Identify which cell holds the provided text, then report its (X, Y) central coordinate. 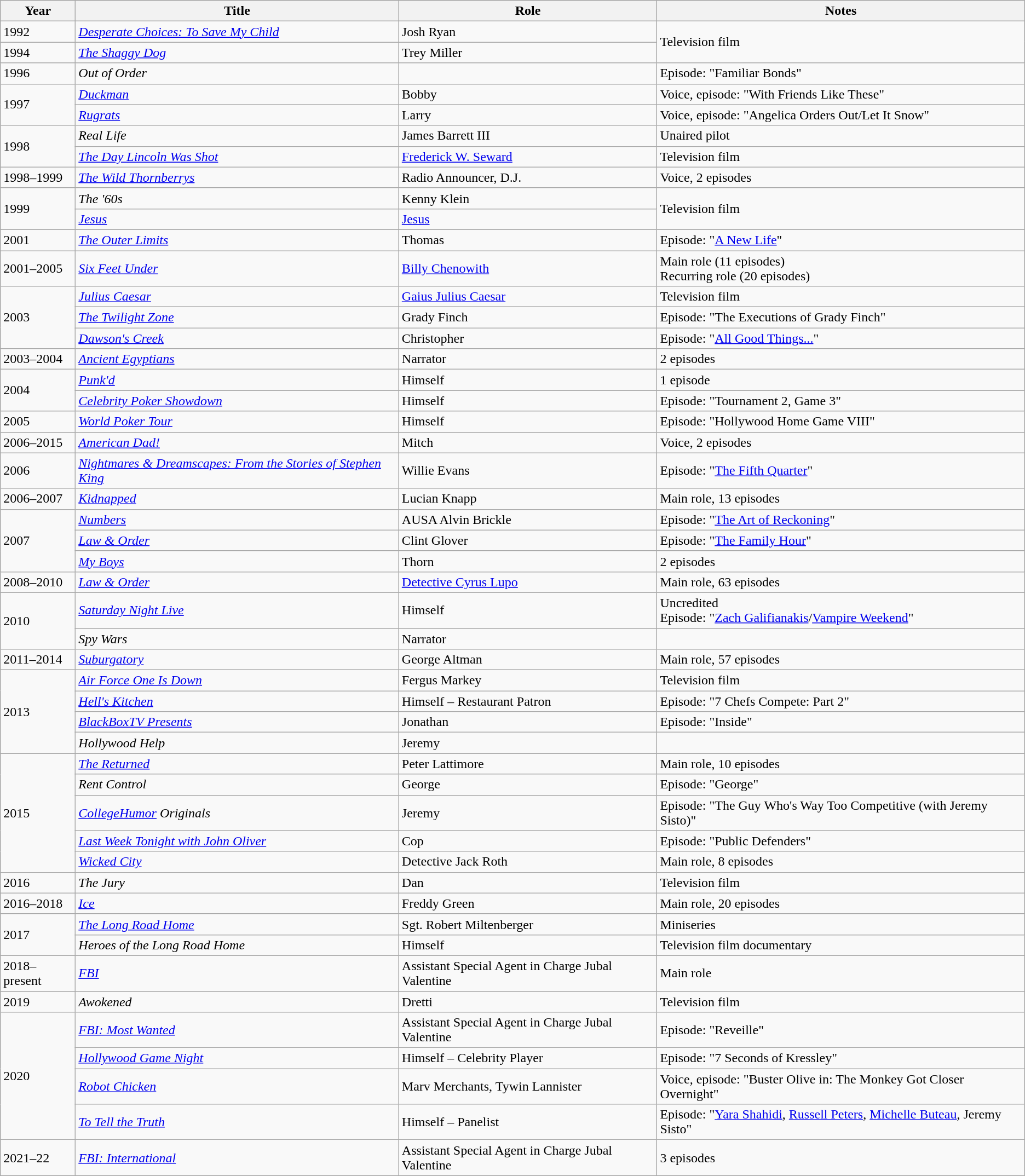
Main role, 57 episodes (841, 660)
Role (528, 11)
3 episodes (841, 1157)
Episode: "Yara Shahidi, Russell Peters, Michelle Buteau, Jeremy Sisto" (841, 1122)
FBI: International (238, 1157)
Julius Caesar (238, 297)
Willie Evans (528, 471)
The Long Road Home (238, 924)
Episode: "Tournament 2, Game 3" (841, 401)
1998 (38, 146)
Episode: "George" (841, 785)
2006–2007 (38, 499)
Wicked City (238, 862)
Awokened (238, 1001)
Voice, episode: "With Friends Like These" (841, 94)
Kenny Klein (528, 198)
Christopher (528, 338)
The Outer Limits (238, 240)
2004 (38, 390)
Main role (11 episodes) Recurring role (20 episodes) (841, 268)
Rent Control (238, 785)
2006–2015 (38, 442)
Real Life (238, 136)
Detective Jack Roth (528, 862)
2006 (38, 471)
1999 (38, 209)
2003–2004 (38, 359)
Dretti (528, 1001)
Nightmares & Dreamscapes: From the Stories of Stephen King (238, 471)
The Twilight Zone (238, 318)
1994 (38, 53)
Episode: "All Good Things..." (841, 338)
1992 (38, 32)
Episode: "The Fifth Quarter" (841, 471)
Out of Order (238, 73)
Ice (238, 903)
Last Week Tonight with John Oliver (238, 841)
Lucian Knapp (528, 499)
Episode: "Inside" (841, 722)
Marv Merchants, Tywin Lannister (528, 1086)
The '60s (238, 198)
2019 (38, 1001)
To Tell the Truth (238, 1122)
The Day Lincoln Was Shot (238, 157)
Billy Chenowith (528, 268)
Hollywood Help (238, 743)
Episode: "A New Life" (841, 240)
Punk'd (238, 380)
FBI (238, 973)
Episode: "The Art of Reckoning" (841, 520)
Heroes of the Long Road Home (238, 945)
Dawson's Creek (238, 338)
Main role, 8 episodes (841, 862)
Grady Finch (528, 318)
Main role (841, 973)
CollegeHumor Originals (238, 812)
Saturday Night Live (238, 610)
Peter Lattimore (528, 764)
Hell's Kitchen (238, 701)
Six Feet Under (238, 268)
Larry (528, 115)
Episode: "Public Defenders" (841, 841)
1996 (38, 73)
2010 (38, 621)
2016 (38, 883)
James Barrett III (528, 136)
1998–1999 (38, 177)
Rugrats (238, 115)
World Poker Tour (238, 422)
The Wild Thornberrys (238, 177)
Episode: "Familiar Bonds" (841, 73)
2008–2010 (38, 582)
Gaius Julius Caesar (528, 297)
2017 (38, 935)
American Dad! (238, 442)
2015 (38, 812)
Celebrity Poker Showdown (238, 401)
Dan (528, 883)
1997 (38, 105)
Ancient Egyptians (238, 359)
2005 (38, 422)
Mitch (528, 442)
Episode: "Hollywood Home Game VIII" (841, 422)
UncreditedEpisode: "Zach Galifianakis/Vampire Weekend" (841, 610)
Episode: "7 Chefs Compete: Part 2" (841, 701)
George (528, 785)
Main role, 20 episodes (841, 903)
Main role, 10 episodes (841, 764)
2001 (38, 240)
Air Force One Is Down (238, 681)
Robot Chicken (238, 1086)
The Returned (238, 764)
Himself – Celebrity Player (528, 1058)
Television film documentary (841, 945)
Numbers (238, 520)
1 episode (841, 380)
Episode: "The Executions of Grady Finch" (841, 318)
2018–present (38, 973)
2013 (38, 712)
Kidnapped (238, 499)
FBI: Most Wanted (238, 1030)
Himself – Panelist (528, 1122)
Desperate Choices: To Save My Child (238, 32)
The Shaggy Dog (238, 53)
2007 (38, 540)
BlackBoxTV Presents (238, 722)
Title (238, 11)
Cop (528, 841)
Hollywood Game Night (238, 1058)
Voice, episode: "Angelica Orders Out/Let It Snow" (841, 115)
George Altman (528, 660)
2011–2014 (38, 660)
AUSA Alvin Brickle (528, 520)
Notes (841, 11)
Sgt. Robert Miltenberger (528, 924)
Episode: "The Guy Who's Way Too Competitive (with Jeremy Sisto)" (841, 812)
Fergus Markey (528, 681)
Himself – Restaurant Patron (528, 701)
Year (38, 11)
Thorn (528, 561)
Thomas (528, 240)
Episode: "7 Seconds of Kressley" (841, 1058)
Freddy Green (528, 903)
Duckman (238, 94)
2021–22 (38, 1157)
Josh Ryan (528, 32)
Clint Glover (528, 540)
2003 (38, 318)
Main role, 13 episodes (841, 499)
Unaired pilot (841, 136)
Miniseries (841, 924)
Jonathan (528, 722)
Suburgatory (238, 660)
2001–2005 (38, 268)
Bobby (528, 94)
Detective Cyrus Lupo (528, 582)
Spy Wars (238, 639)
Episode: "Reveille" (841, 1030)
The Jury (238, 883)
Main role, 63 episodes (841, 582)
2016–2018 (38, 903)
My Boys (238, 561)
Radio Announcer, D.J. (528, 177)
Frederick W. Seward (528, 157)
Voice, episode: "Buster Olive in: The Monkey Got Closer Overnight" (841, 1086)
Trey Miller (528, 53)
Episode: "The Family Hour" (841, 540)
2020 (38, 1076)
